From the cell containing the given text, extract its center point as [x, y] coordinate. 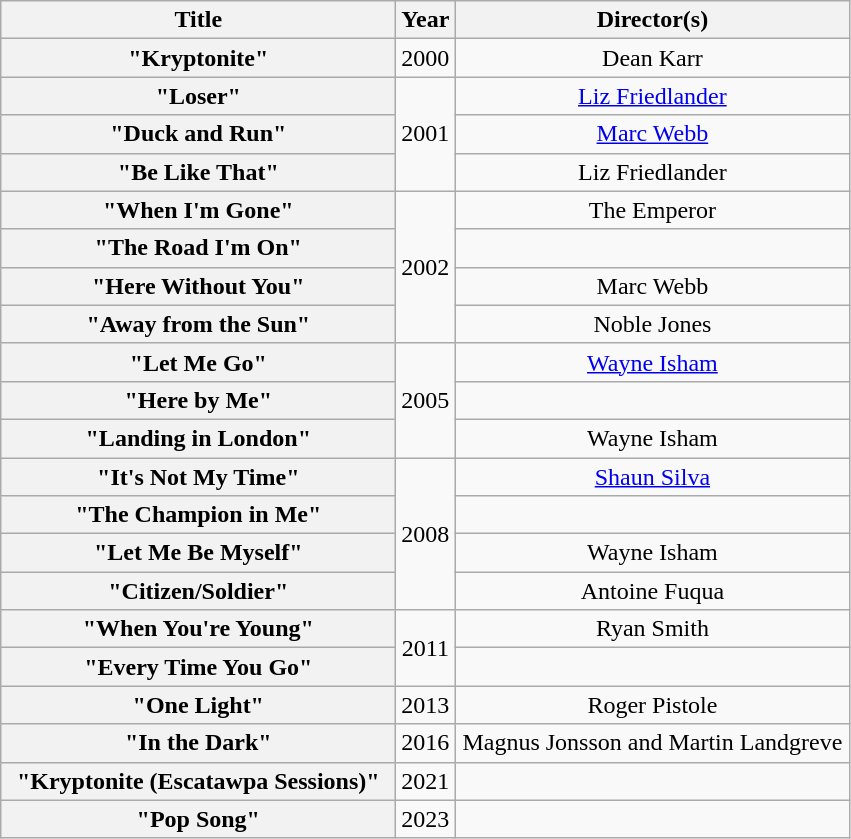
2023 [426, 819]
2013 [426, 705]
"Let Me Be Myself" [198, 553]
"In the Dark" [198, 743]
Dean Karr [652, 58]
"Every Time You Go" [198, 667]
"When I'm Gone" [198, 210]
"When You're Young" [198, 629]
"Here Without You" [198, 286]
Magnus Jonsson and Martin Landgreve [652, 743]
"The Champion in Me" [198, 515]
2021 [426, 781]
Title [198, 20]
"Pop Song" [198, 819]
2005 [426, 400]
"Citizen/Soldier" [198, 591]
Noble Jones [652, 324]
Shaun Silva [652, 477]
2001 [426, 134]
Roger Pistole [652, 705]
"Kryptonite (Escatawpa Sessions)" [198, 781]
2002 [426, 267]
"It's Not My Time" [198, 477]
2011 [426, 648]
"Kryptonite" [198, 58]
"The Road I'm On" [198, 248]
The Emperor [652, 210]
Director(s) [652, 20]
2008 [426, 534]
2000 [426, 58]
"Away from the Sun" [198, 324]
"Be Like That" [198, 172]
"Landing in London" [198, 438]
"Let Me Go" [198, 362]
"Loser" [198, 96]
2016 [426, 743]
Ryan Smith [652, 629]
"Here by Me" [198, 400]
"One Light" [198, 705]
Year [426, 20]
Antoine Fuqua [652, 591]
"Duck and Run" [198, 134]
